Output the [x, y] coordinate of the center of the cell containing the given text.  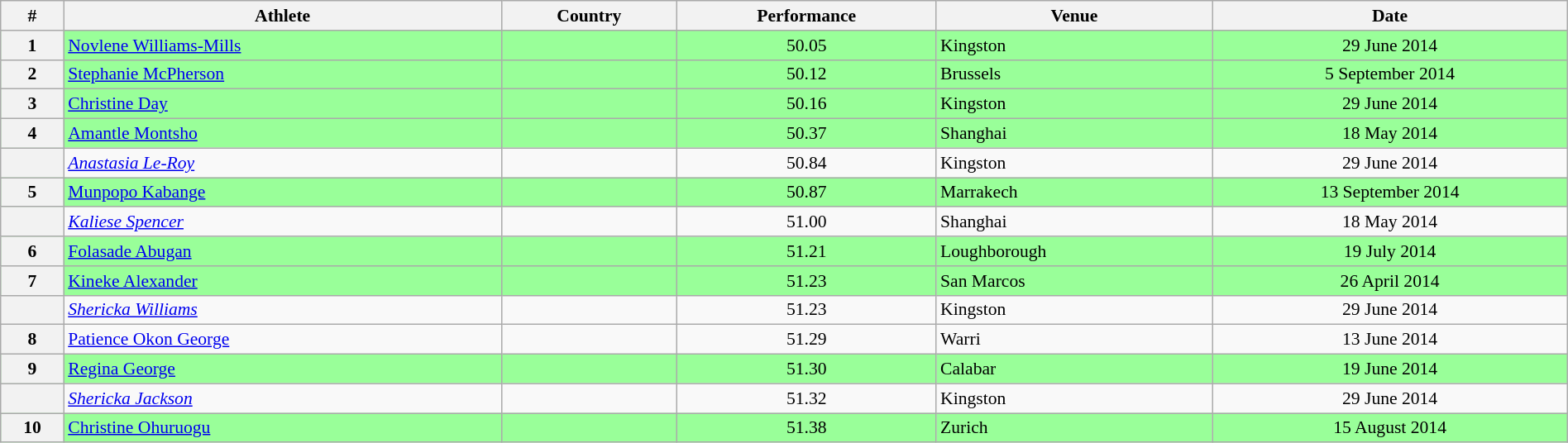
13 September 2014 [1389, 193]
Christine Day [283, 104]
Kineke Alexander [283, 281]
50.84 [807, 163]
26 April 2014 [1389, 281]
Anastasia Le-Roy [283, 163]
San Marcos [1074, 281]
50.12 [807, 74]
51.30 [807, 369]
Venue [1074, 16]
51.29 [807, 340]
Calabar [1074, 369]
50.16 [807, 104]
50.05 [807, 45]
50.37 [807, 134]
Zurich [1074, 428]
51.32 [807, 398]
Stephanie McPherson [283, 74]
50.87 [807, 193]
Regina George [283, 369]
Munpopo Kabange [283, 193]
6 [32, 251]
Performance [807, 16]
Patience Okon George [283, 340]
19 July 2014 [1389, 251]
8 [32, 340]
15 August 2014 [1389, 428]
Marrakech [1074, 193]
Amantle Montsho [283, 134]
Brussels [1074, 74]
3 [32, 104]
# [32, 16]
51.38 [807, 428]
Folasade Abugan [283, 251]
2 [32, 74]
1 [32, 45]
5 [32, 193]
19 June 2014 [1389, 369]
Country [589, 16]
10 [32, 428]
Novlene Williams-Mills [283, 45]
Christine Ohuruogu [283, 428]
Warri [1074, 340]
Athlete [283, 16]
51.00 [807, 222]
Shericka Williams [283, 310]
13 June 2014 [1389, 340]
5 September 2014 [1389, 74]
Loughborough [1074, 251]
7 [32, 281]
Shericka Jackson [283, 398]
Date [1389, 16]
51.21 [807, 251]
Kaliese Spencer [283, 222]
4 [32, 134]
9 [32, 369]
